Find where the given text appears and provide that cell's center as [x, y] coordinate. 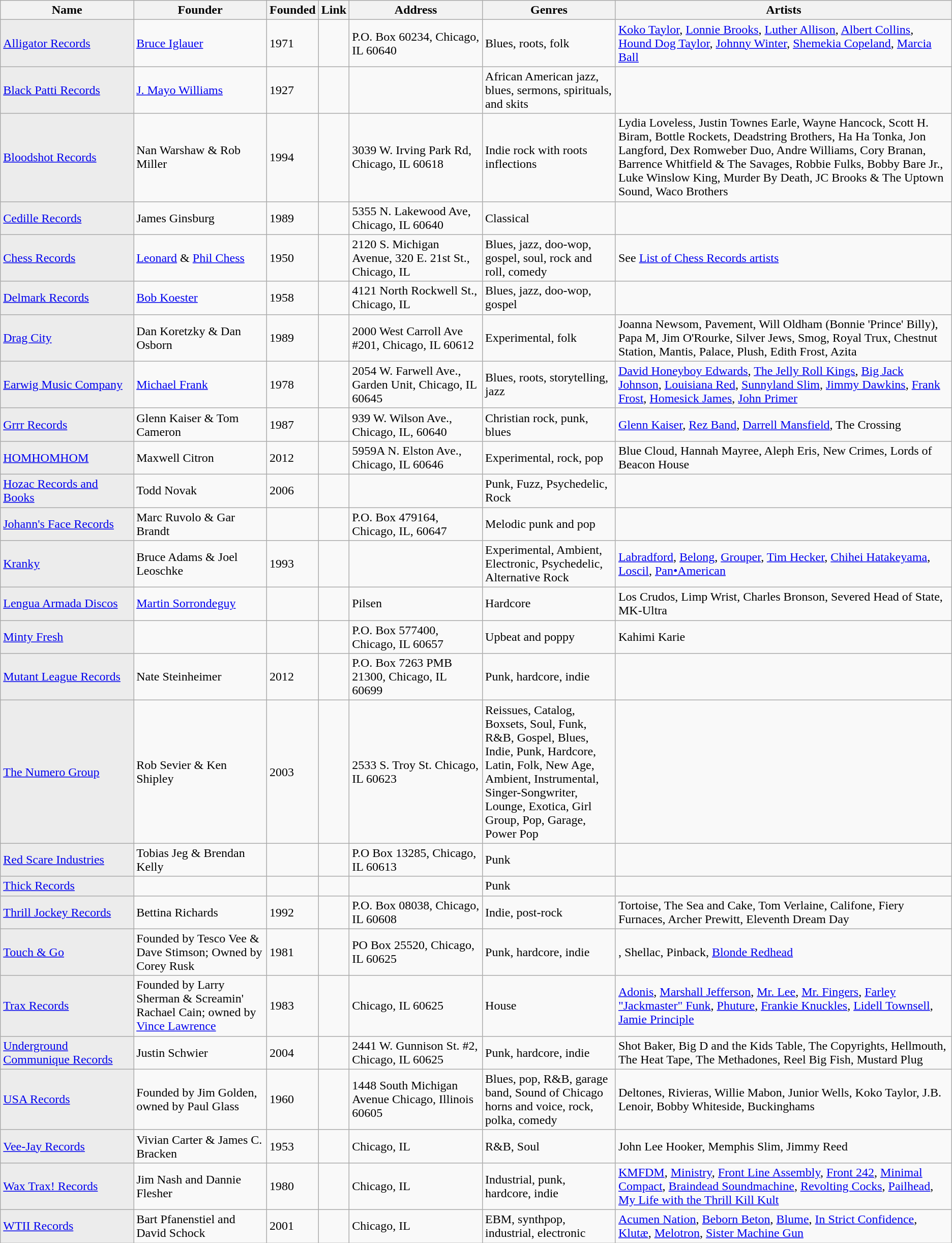
Founded by Tesco Vee & Dave Stimson; Owned by Corey Rusk [200, 952]
Earwig Music Company [67, 384]
1960 [292, 1100]
Trax Records [67, 1006]
Upbeat and poppy [549, 637]
Classical [549, 218]
Kranky [67, 564]
2120 S. Michigan Avenue, 320 E. 21st St., Chicago, IL [416, 258]
2054 W. Farwell Ave., Garden Unit, Chicago, IL 60645 [416, 384]
Founded by Larry Sherman & Screamin' Rachael Cain; owned by Vince Lawrence [200, 1006]
Bob Koester [200, 298]
Rob Sevier & Ken Shipley [200, 772]
2004 [292, 1053]
Koko Taylor, Lonnie Brooks, Luther Allison, Albert Collins, Hound Dog Taylor, Johnny Winter, Shemekia Copeland, Marcia Ball [783, 43]
Pilsen [416, 604]
Bettina Richards [200, 912]
Blues, jazz, doo-wop, gospel, soul, rock and roll, comedy [549, 258]
1980 [292, 1186]
1992 [292, 912]
P.O. Box 08038, Chicago, IL 60608 [416, 912]
Chicago, IL 60625 [416, 1006]
Glenn Kaiser, Rez Band, Darrell Mansfield, The Crossing [783, 424]
WTII Records [67, 1226]
Tortoise, The Sea and Cake, Tom Verlaine, Califone, Fiery Furnaces, Archer Prewitt, Eleventh Dream Day [783, 912]
Deltones, Rivieras, Willie Mabon, Junior Wells, Koko Taylor, J.B. Lenoir, Bobby Whiteside, Buckinghams [783, 1100]
Indie, post-rock [549, 912]
Wax Trax! Records [67, 1186]
Genres [549, 10]
Bruce Iglauer [200, 43]
Drag City [67, 338]
Nate Steinheimer [200, 677]
Johann's Face Records [67, 524]
Red Scare Industries [67, 860]
Marc Ruvolo & Gar Brandt [200, 524]
4121 North Rockwell St., Chicago, IL [416, 298]
Touch & Go [67, 952]
Cedille Records [67, 218]
Justin Schwier [200, 1053]
1927 [292, 90]
Founder [200, 10]
Experimental, folk [549, 338]
Industrial, punk, hardcore, indie [549, 1186]
African American jazz, blues, sermons, spirituals, and skits [549, 90]
1958 [292, 298]
House [549, 1006]
939 W. Wilson Ave., Chicago, IL, 60640 [416, 424]
P.O Box 13285, Chicago, IL 60613 [416, 860]
Founded [292, 10]
2001 [292, 1226]
1983 [292, 1006]
2000 West Carroll Ave #201, Chicago, IL 60612 [416, 338]
Artists [783, 10]
Underground Communique Records [67, 1053]
1953 [292, 1146]
2006 [292, 490]
P.O. Box 7263 PMB 21300, Chicago, IL 60699 [416, 677]
Link [334, 10]
Bloodshot Records [67, 158]
1971 [292, 43]
Delmark Records [67, 298]
Lengua Armada Discos [67, 604]
Christian rock, punk, blues [549, 424]
Labradford, Belong, Grouper, Tim Hecker, Chihei Hatakeyama, Loscil, Pan•American [783, 564]
Punk, Fuzz, Psychedelic, Rock [549, 490]
Glenn Kaiser & Tom Cameron [200, 424]
Nan Warshaw & Rob Miller [200, 158]
Bruce Adams & Joel Leoschke [200, 564]
USA Records [67, 1100]
Michael Frank [200, 384]
Hozac Records and Books [67, 490]
Melodic punk and pop [549, 524]
2003 [292, 772]
Todd Novak [200, 490]
Maxwell Citron [200, 458]
Blues, pop, R&B, garage band, Sound of Chicago horns and voice, rock, polka, comedy [549, 1100]
1448 South Michigan Avenue Chicago, Illinois 60605 [416, 1100]
Indie rock with roots inflections [549, 158]
Dan Koretzky & Dan Osborn [200, 338]
Bart Pfanenstiel and David Schock [200, 1226]
1994 [292, 158]
1981 [292, 952]
See List of Chess Records artists [783, 258]
1993 [292, 564]
Hardcore [549, 604]
1987 [292, 424]
Founded by Jim Golden, owned by Paul Glass [200, 1100]
5959A N. Elston Ave., Chicago, IL 60646 [416, 458]
2533 S. Troy St. Chicago, IL 60623 [416, 772]
Mutant League Records [67, 677]
Experimental, Ambient, Electronic, Psychedelic, Alternative Rock [549, 564]
James Ginsburg [200, 218]
Blues, roots, folk [549, 43]
Jim Nash and Dannie Flesher [200, 1186]
Blue Cloud, Hannah Mayree, Aleph Eris, New Crimes, Lords of Beacon House [783, 458]
Name [67, 10]
Experimental, rock, pop [549, 458]
3039 W. Irving Park Rd, Chicago, IL 60618 [416, 158]
R&B, Soul [549, 1146]
Minty Fresh [67, 637]
Tobias Jeg & Brendan Kelly [200, 860]
, Shellac, Pinback, Blonde Redhead [783, 952]
Thrill Jockey Records [67, 912]
Acumen Nation, Beborn Beton, Blume, In Strict Confidence, Klutæ, Melotron, Sister Machine Gun [783, 1226]
Grrr Records [67, 424]
Los Crudos, Limp Wrist, Charles Bronson, Severed Head of State, MK-Ultra [783, 604]
Address [416, 10]
John Lee Hooker, Memphis Slim, Jimmy Reed [783, 1146]
PO Box 25520, Chicago, IL 60625 [416, 952]
HOMHOMHOM [67, 458]
Alligator Records [67, 43]
Martin Sorrondeguy [200, 604]
Adonis, Marshall Jefferson, Mr. Lee, Mr. Fingers, Farley "Jackmaster" Funk, Phuture, Frankie Knuckles, Lidell Townsell, Jamie Principle [783, 1006]
EBM, synthpop, industrial, electronic [549, 1226]
P.O. Box 60234, Chicago, IL 60640 [416, 43]
P.O. Box 479164, Chicago, IL, 60647 [416, 524]
5355 N. Lakewood Ave, Chicago, IL 60640 [416, 218]
J. Mayo Williams [200, 90]
Black Patti Records [67, 90]
Blues, jazz, doo-wop, gospel [549, 298]
2441 W. Gunnison St. #2, Chicago, IL 60625 [416, 1053]
Leonard & Phil Chess [200, 258]
Chess Records [67, 258]
Thick Records [67, 886]
Kahimi Karie [783, 637]
Shot Baker, Big D and the Kids Table, The Copyrights, Hellmouth, The Heat Tape, The Methadones, Reel Big Fish, Mustard Plug [783, 1053]
The Numero Group [67, 772]
1950 [292, 258]
1978 [292, 384]
P.O. Box 577400, Chicago, IL 60657 [416, 637]
Vee-Jay Records [67, 1146]
Vivian Carter & James C. Bracken [200, 1146]
Blues, roots, storytelling, jazz [549, 384]
